From the cell containing the given text, extract its center point as (X, Y) coordinate. 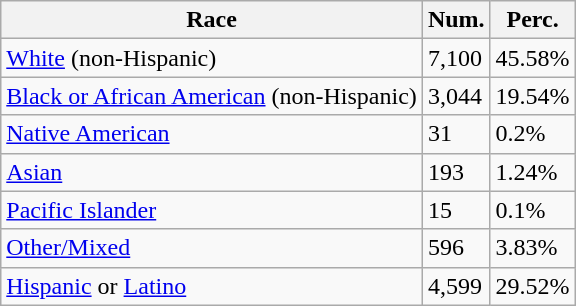
4,599 (456, 286)
Asian (212, 172)
Other/Mixed (212, 248)
Num. (456, 20)
Black or African American (non-Hispanic) (212, 96)
1.24% (532, 172)
Hispanic or Latino (212, 286)
Native American (212, 134)
Perc. (532, 20)
White (non-Hispanic) (212, 58)
0.1% (532, 210)
29.52% (532, 286)
0.2% (532, 134)
Pacific Islander (212, 210)
19.54% (532, 96)
193 (456, 172)
31 (456, 134)
45.58% (532, 58)
3,044 (456, 96)
15 (456, 210)
7,100 (456, 58)
Race (212, 20)
596 (456, 248)
3.83% (532, 248)
